Output the (x, y) coordinate of the center of the cell containing the given text.  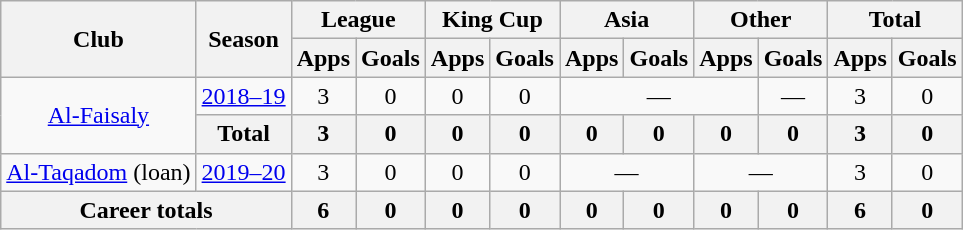
Club (98, 39)
Career totals (146, 210)
2018–19 (244, 96)
Season (244, 39)
Al-Faisaly (98, 115)
2019–20 (244, 172)
League (358, 20)
Asia (627, 20)
Other (761, 20)
King Cup (492, 20)
Al-Taqadom (loan) (98, 172)
